Extract the [x, y] coordinate from the center of the cell holding the provided text.  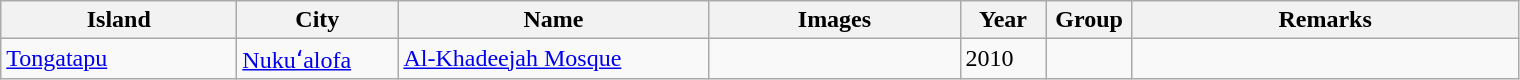
Nukuʻalofa [318, 59]
City [318, 20]
Year [1003, 20]
Images [834, 20]
Group [1089, 20]
Name [554, 20]
Al-Khadeejah Mosque [554, 59]
Remarks [1325, 20]
Island [119, 20]
2010 [1003, 59]
Tongatapu [119, 59]
